From the cell containing the given text, extract its center point as [x, y] coordinate. 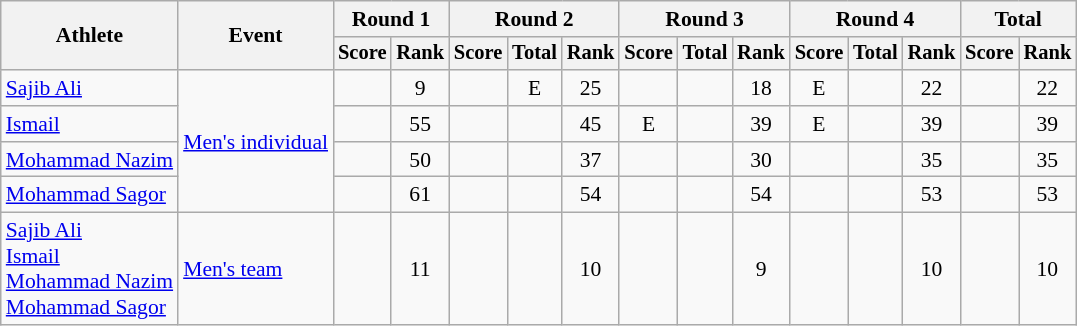
50 [420, 160]
Men's individual [256, 141]
Sajib AliIsmailMohammad NazimMohammad Sagor [90, 269]
Round 1 [391, 19]
Mohammad Nazim [90, 160]
61 [420, 195]
30 [761, 160]
11 [420, 269]
Round 2 [534, 19]
18 [761, 88]
Mohammad Sagor [90, 195]
Men's team [256, 269]
Round 3 [704, 19]
45 [591, 124]
Event [256, 36]
Round 4 [875, 19]
Athlete [90, 36]
Ismail [90, 124]
25 [591, 88]
55 [420, 124]
37 [591, 160]
Sajib Ali [90, 88]
